Return the [x, y] coordinate for the center point of the cell that contains the specified text.  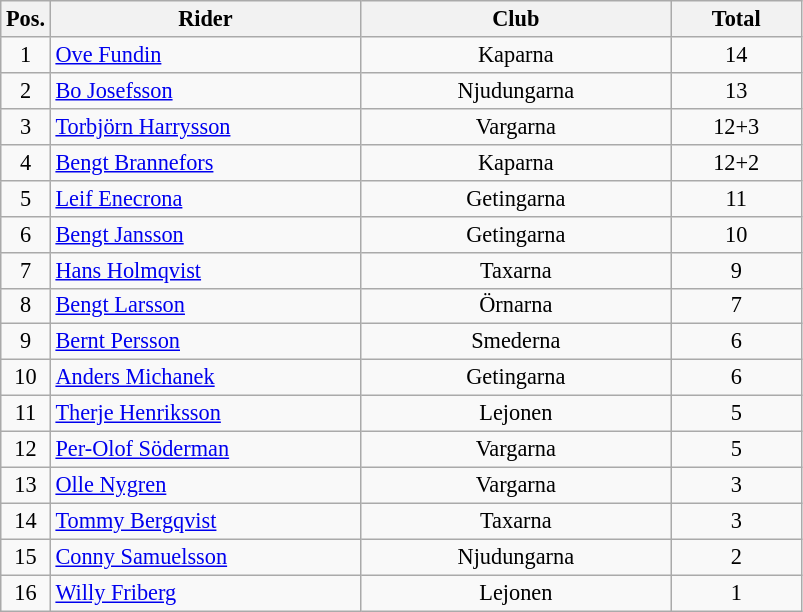
Smederna [516, 342]
8 [26, 306]
Ove Fundin [205, 55]
Bengt Brannefors [205, 162]
Olle Nygren [205, 485]
Anders Michanek [205, 378]
Conny Samuelsson [205, 557]
12+3 [736, 126]
12+2 [736, 162]
Bo Josefsson [205, 90]
4 [26, 162]
Örnarna [516, 306]
Rider [205, 19]
Therje Henriksson [205, 414]
Total [736, 19]
15 [26, 557]
Per-Olof Söderman [205, 450]
Tommy Bergqvist [205, 521]
16 [26, 593]
Willy Friberg [205, 593]
Club [516, 19]
Bernt Persson [205, 342]
Hans Holmqvist [205, 270]
Bengt Larsson [205, 306]
12 [26, 450]
Torbjörn Harrysson [205, 126]
Pos. [26, 19]
Leif Enecrona [205, 198]
Bengt Jansson [205, 234]
